Pinpoint the cell where the given text exists, returning its [x, y] midpoint coordinate. 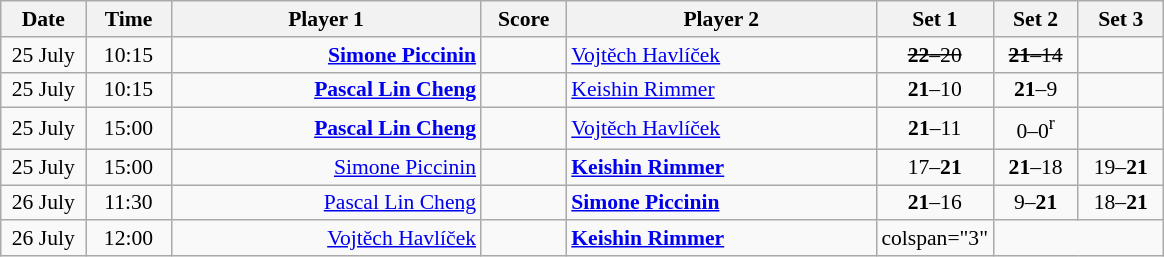
Set 3 [1120, 19]
Set 1 [934, 19]
9–21 [1036, 203]
17–21 [934, 167]
18–21 [1120, 203]
Set 2 [1036, 19]
Player 2 [721, 19]
12:00 [128, 239]
colspan="3" [934, 239]
Score [524, 19]
19–21 [1120, 167]
11:30 [128, 203]
21–16 [934, 203]
0–0r [1036, 128]
Time [128, 19]
21–9 [1036, 90]
22–20 [934, 55]
21–14 [1036, 55]
Date [44, 19]
21–10 [934, 90]
21–11 [934, 128]
Player 1 [326, 19]
21–18 [1036, 167]
